Identify which cell holds the provided text, then report its [x, y] central coordinate. 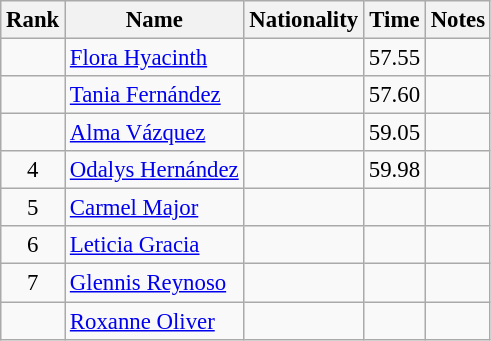
59.98 [394, 170]
5 [33, 208]
7 [33, 283]
Name [154, 20]
Nationality [304, 20]
Flora Hyacinth [154, 58]
4 [33, 170]
Roxanne Oliver [154, 321]
57.60 [394, 95]
Notes [458, 20]
Leticia Gracia [154, 245]
6 [33, 245]
Alma Vázquez [154, 133]
Carmel Major [154, 208]
Time [394, 20]
Tania Fernández [154, 95]
Glennis Reynoso [154, 283]
59.05 [394, 133]
Odalys Hernández [154, 170]
57.55 [394, 58]
Rank [33, 20]
